Detect which cell encompasses the target text, then output its (X, Y) center coordinate. 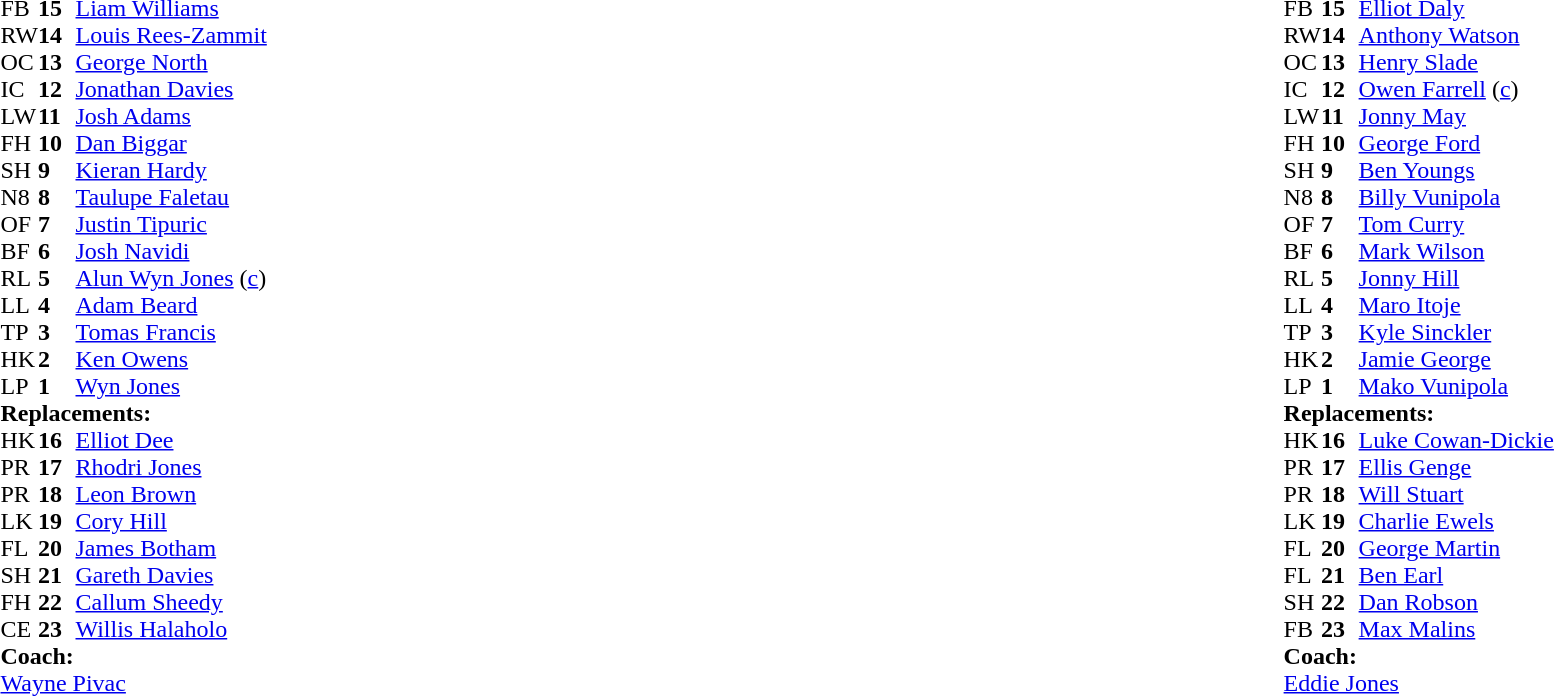
Jonny Hill (1456, 278)
Dan Robson (1456, 602)
Leon Brown (172, 494)
Ellis Genge (1456, 468)
Mark Wilson (1456, 252)
Maro Itoje (1456, 306)
Tomas Francis (172, 332)
Kieran Hardy (172, 170)
Adam Beard (172, 306)
Kyle Sinckler (1456, 332)
Max Malins (1456, 630)
Elliot Dee (172, 440)
Tom Curry (1456, 224)
Louis Rees-Zammit (172, 36)
Will Stuart (1456, 494)
Owen Farrell (c) (1456, 90)
Jamie George (1456, 360)
Anthony Watson (1456, 36)
Gareth Davies (172, 576)
Justin Tipuric (172, 224)
FB (1303, 630)
George North (172, 62)
Josh Adams (172, 116)
George Martin (1456, 548)
Willis Halaholo (172, 630)
Wyn Jones (172, 386)
Mako Vunipola (1456, 386)
Charlie Ewels (1456, 522)
Ken Owens (172, 360)
Cory Hill (172, 522)
Callum Sheedy (172, 602)
Ben Youngs (1456, 170)
Dan Biggar (172, 144)
Alun Wyn Jones (c) (172, 278)
Luke Cowan-Dickie (1456, 440)
Josh Navidi (172, 252)
Jonny May (1456, 116)
Jonathan Davies (172, 90)
James Botham (172, 548)
Taulupe Faletau (172, 198)
Billy Vunipola (1456, 198)
CE (19, 630)
Henry Slade (1456, 62)
Rhodri Jones (172, 468)
George Ford (1456, 144)
Ben Earl (1456, 576)
